Find where the given text appears and provide that cell's center as [X, Y] coordinate. 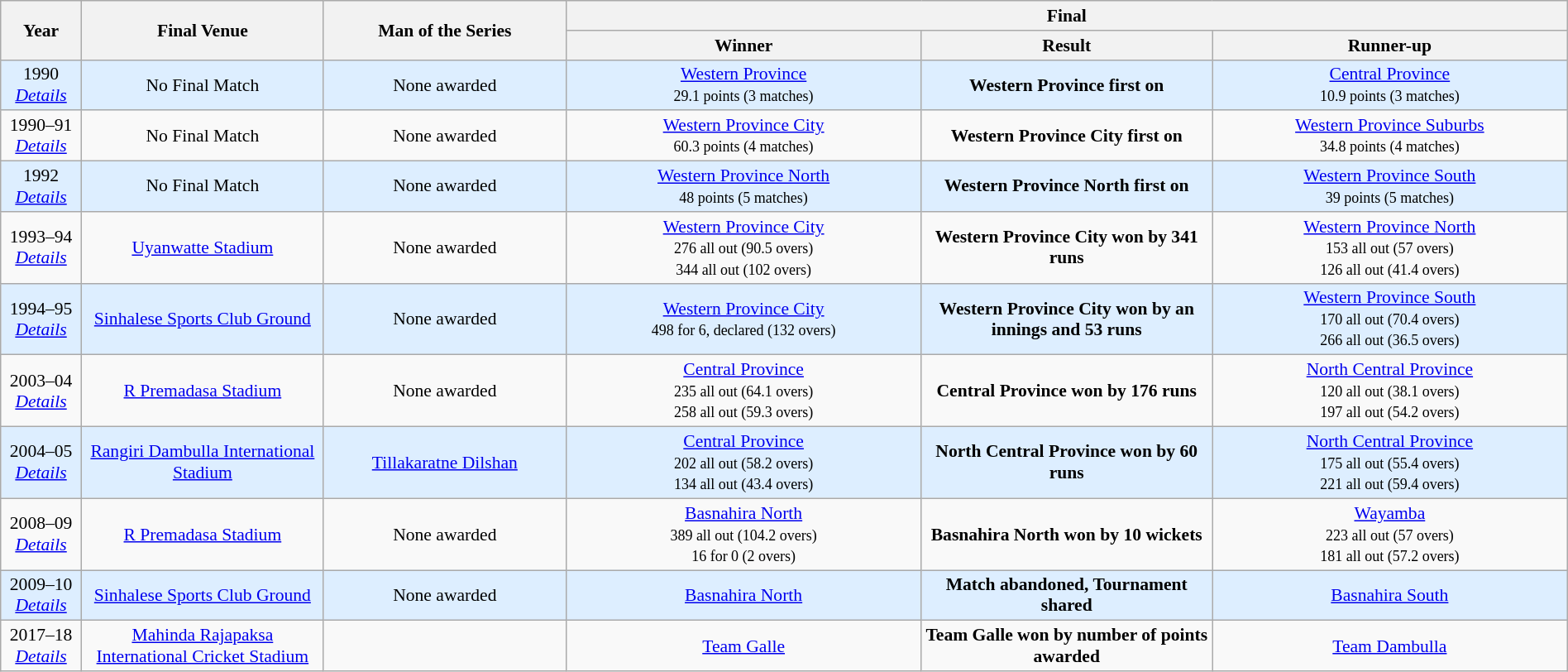
Team Dambulla [1390, 646]
Western Province North153 all out (57 overs)126 all out (41.4 overs) [1390, 248]
Western Province North48 points (5 matches) [743, 187]
Western Province Suburbs34.8 points (4 matches) [1390, 136]
Central Province235 all out (64.1 overs)258 all out (59.3 overs) [743, 391]
Central Province won by 176 runs [1067, 391]
Team Galle won by number of points awarded [1067, 646]
Final Venue [202, 30]
Team Galle [743, 646]
Uyanwatte Stadium [202, 248]
Basnahira North [743, 596]
1994–95Details [41, 319]
Western Province first on [1067, 84]
Basnahira North389 all out (104.2 overs)16 for 0 (2 overs) [743, 535]
Result [1067, 46]
Final [1067, 16]
2004–05Details [41, 463]
North Central Province120 all out (38.1 overs)197 all out (54.2 overs) [1390, 391]
Western Province City498 for 6, declared (132 overs) [743, 319]
Western Province South39 points (5 matches) [1390, 187]
Basnahira South [1390, 596]
Runner-up [1390, 46]
Central Province202 all out (58.2 overs)134 all out (43.4 overs) [743, 463]
1993–94Details [41, 248]
Mahinda Rajapaksa International Cricket Stadium [202, 646]
Western Province City won by an innings and 53 runs [1067, 319]
Man of the Series [445, 30]
Rangiri Dambulla International Stadium [202, 463]
Basnahira North won by 10 wickets [1067, 535]
Western Province29.1 points (3 matches) [743, 84]
Central Province10.9 points (3 matches) [1390, 84]
Western Province City60.3 points (4 matches) [743, 136]
Western Province City won by 341 runs [1067, 248]
1990Details [41, 84]
2009–10Details [41, 596]
Year [41, 30]
Western Province City first on [1067, 136]
Western Province City276 all out (90.5 overs)344 all out (102 overs) [743, 248]
North Central Province won by 60 runs [1067, 463]
2008–09Details [41, 535]
1992Details [41, 187]
Winner [743, 46]
Tillakaratne Dilshan [445, 463]
2017–18Details [41, 646]
Western Province South170 all out (70.4 overs)266 all out (36.5 overs) [1390, 319]
2003–04Details [41, 391]
1990–91Details [41, 136]
Wayamba223 all out (57 overs)181 all out (57.2 overs) [1390, 535]
North Central Province175 all out (55.4 overs)221 all out (59.4 overs) [1390, 463]
Match abandoned, Tournament shared [1067, 596]
Western Province North first on [1067, 187]
